Return the [X, Y] coordinate for the center point of the cell that contains the specified text.  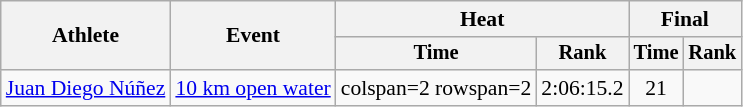
Juan Diego Núñez [86, 88]
2:06:15.2 [582, 88]
Final [685, 19]
Athlete [86, 36]
21 [656, 88]
Event [252, 36]
10 km open water [252, 88]
colspan=2 rowspan=2 [436, 88]
Heat [482, 19]
